Pinpoint the cell where the given text exists, returning its [X, Y] midpoint coordinate. 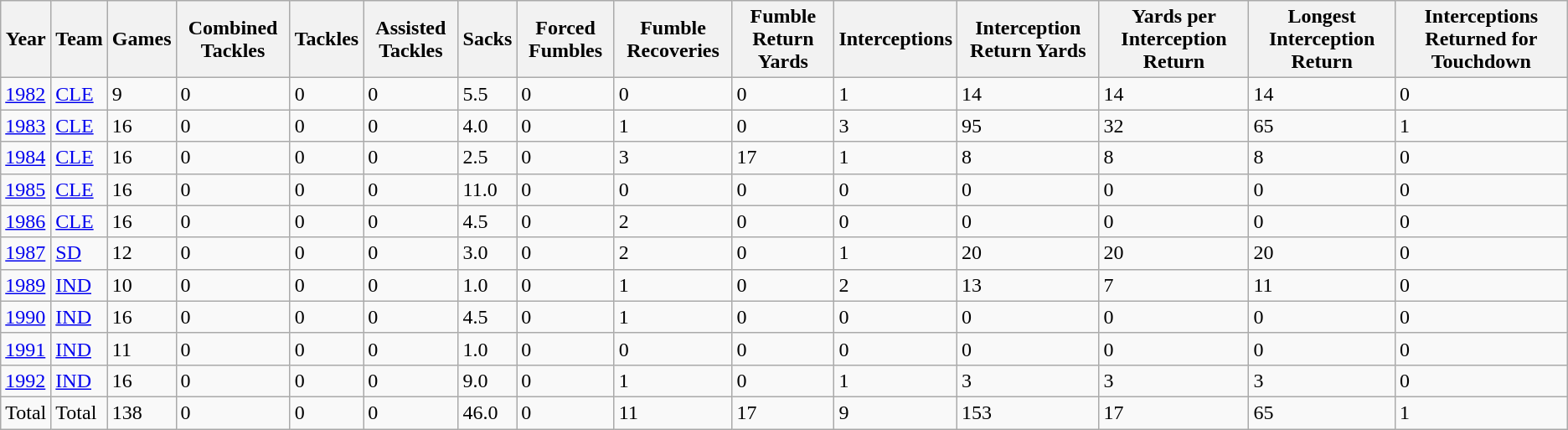
1987 [26, 253]
1990 [26, 317]
13 [1029, 285]
Games [142, 39]
1983 [26, 126]
Interceptions Returned for Touchdown [1481, 39]
3.0 [487, 253]
9.0 [487, 381]
Fumble Return Yards [783, 39]
Forced Fumbles [565, 39]
1992 [26, 381]
SD [80, 253]
10 [142, 285]
Yards per Interception Return [1174, 39]
138 [142, 412]
Team [80, 39]
Interception Return Yards [1029, 39]
1985 [26, 189]
Interceptions [896, 39]
32 [1174, 126]
12 [142, 253]
7 [1174, 285]
2.5 [487, 158]
1989 [26, 285]
Combined Tackles [233, 39]
Sacks [487, 39]
Longest Interception Return [1322, 39]
Year [26, 39]
1982 [26, 94]
46.0 [487, 412]
Fumble Recoveries [673, 39]
11.0 [487, 189]
5.5 [487, 94]
1986 [26, 221]
4.0 [487, 126]
Tackles [327, 39]
153 [1029, 412]
1984 [26, 158]
95 [1029, 126]
1991 [26, 349]
Assisted Tackles [410, 39]
